Locate the cell with the specified text and output its [x, y] center coordinate. 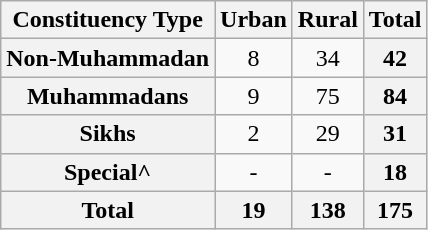
2 [254, 134]
9 [254, 96]
Special^ [108, 172]
Rural [328, 20]
75 [328, 96]
Constituency Type [108, 20]
84 [395, 96]
29 [328, 134]
34 [328, 58]
175 [395, 210]
18 [395, 172]
8 [254, 58]
42 [395, 58]
31 [395, 134]
138 [328, 210]
Urban [254, 20]
Sikhs [108, 134]
Non-Muhammadan [108, 58]
19 [254, 210]
Muhammadans [108, 96]
